Pinpoint the cell where the given text exists, returning its [x, y] midpoint coordinate. 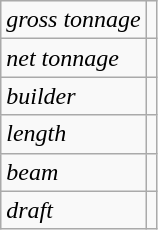
builder [74, 96]
draft [74, 210]
length [74, 134]
net tonnage [74, 58]
gross tonnage [74, 20]
beam [74, 172]
